Pinpoint the cell where the given text exists, returning its (x, y) midpoint coordinate. 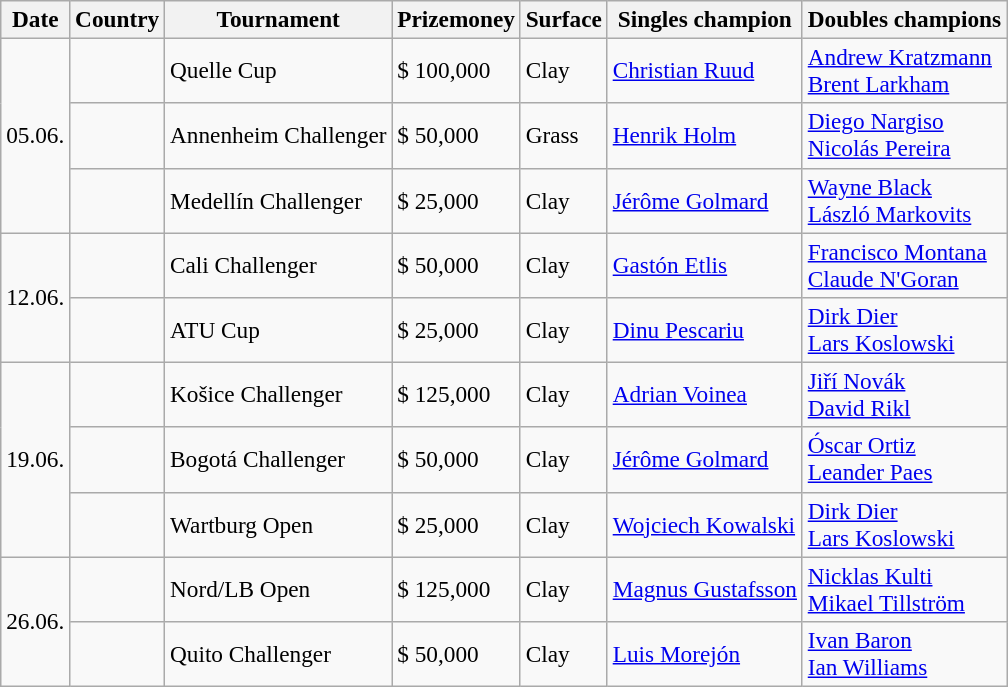
$ 100,000 (456, 70)
Country (118, 19)
Wojciech Kowalski (704, 524)
26.06. (36, 621)
Bogotá Challenger (278, 460)
Annenheim Challenger (278, 136)
Henrik Holm (704, 136)
Ivan Baron Ian Williams (904, 654)
Wayne Black László Markovits (904, 200)
Dinu Pescariu (704, 330)
Košice Challenger (278, 394)
Diego Nargiso Nicolás Pereira (904, 136)
Óscar Ortiz Leander Paes (904, 460)
Christian Ruud (704, 70)
Wartburg Open (278, 524)
Quito Challenger (278, 654)
Quelle Cup (278, 70)
Gastón Etlis (704, 264)
Medellín Challenger (278, 200)
05.06. (36, 135)
Grass (564, 136)
Singles champion (704, 19)
Tournament (278, 19)
Prizemoney (456, 19)
Nord/LB Open (278, 588)
Date (36, 19)
19.06. (36, 459)
Magnus Gustafsson (704, 588)
Luis Morejón (704, 654)
Cali Challenger (278, 264)
Adrian Voinea (704, 394)
Doubles champions (904, 19)
Andrew Kratzmann Brent Larkham (904, 70)
ATU Cup (278, 330)
Francisco Montana Claude N'Goran (904, 264)
Surface (564, 19)
Jiří Novák David Rikl (904, 394)
12.06. (36, 297)
Nicklas Kulti Mikael Tillström (904, 588)
